From the cell containing the given text, extract its center point as [x, y] coordinate. 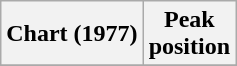
Chart (1977) [72, 34]
Peakposition [189, 34]
